Extract the (x, y) coordinate from the center of the cell holding the provided text.  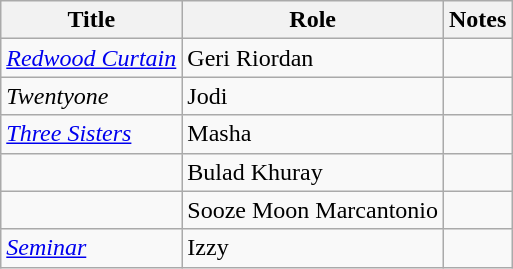
Izzy (313, 248)
Sooze Moon Marcantonio (313, 210)
Seminar (92, 248)
Masha (313, 134)
Title (92, 20)
Redwood Curtain (92, 58)
Three Sisters (92, 134)
Twentyone (92, 96)
Jodi (313, 96)
Bulad Khuray (313, 172)
Notes (478, 20)
Geri Riordan (313, 58)
Role (313, 20)
